Locate the cell with the specified text and output its (X, Y) center coordinate. 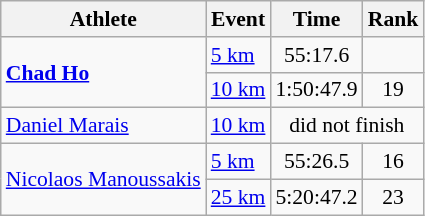
23 (394, 197)
did not finish (346, 126)
1:50:47.9 (316, 90)
Nicolaos Manoussakis (104, 180)
25 km (238, 197)
Event (238, 19)
55:26.5 (316, 162)
19 (394, 90)
16 (394, 162)
Daniel Marais (104, 126)
Rank (394, 19)
Chad Ho (104, 72)
5:20:47.2 (316, 197)
55:17.6 (316, 55)
Time (316, 19)
Athlete (104, 19)
